For the text-containing cell, return its midpoint in [X, Y] coordinate format. 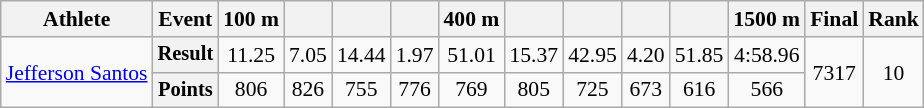
10 [894, 72]
755 [362, 90]
Rank [894, 19]
Points [186, 90]
400 m [472, 19]
Jefferson Santos [77, 72]
51.85 [700, 55]
51.01 [472, 55]
42.95 [592, 55]
100 m [251, 19]
1.97 [415, 55]
4.20 [646, 55]
Athlete [77, 19]
1500 m [766, 19]
7317 [834, 72]
566 [766, 90]
806 [251, 90]
Event [186, 19]
Final [834, 19]
776 [415, 90]
15.37 [534, 55]
7.05 [308, 55]
826 [308, 90]
14.44 [362, 55]
4:58.96 [766, 55]
Result [186, 55]
616 [700, 90]
805 [534, 90]
769 [472, 90]
673 [646, 90]
11.25 [251, 55]
725 [592, 90]
